Return the [x, y] coordinate for the center point of the cell that contains the specified text.  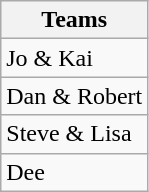
Teams [74, 20]
Dee [74, 172]
Dan & Robert [74, 96]
Steve & Lisa [74, 134]
Jo & Kai [74, 58]
